Return the [X, Y] coordinate for the center point of the cell that contains the specified text.  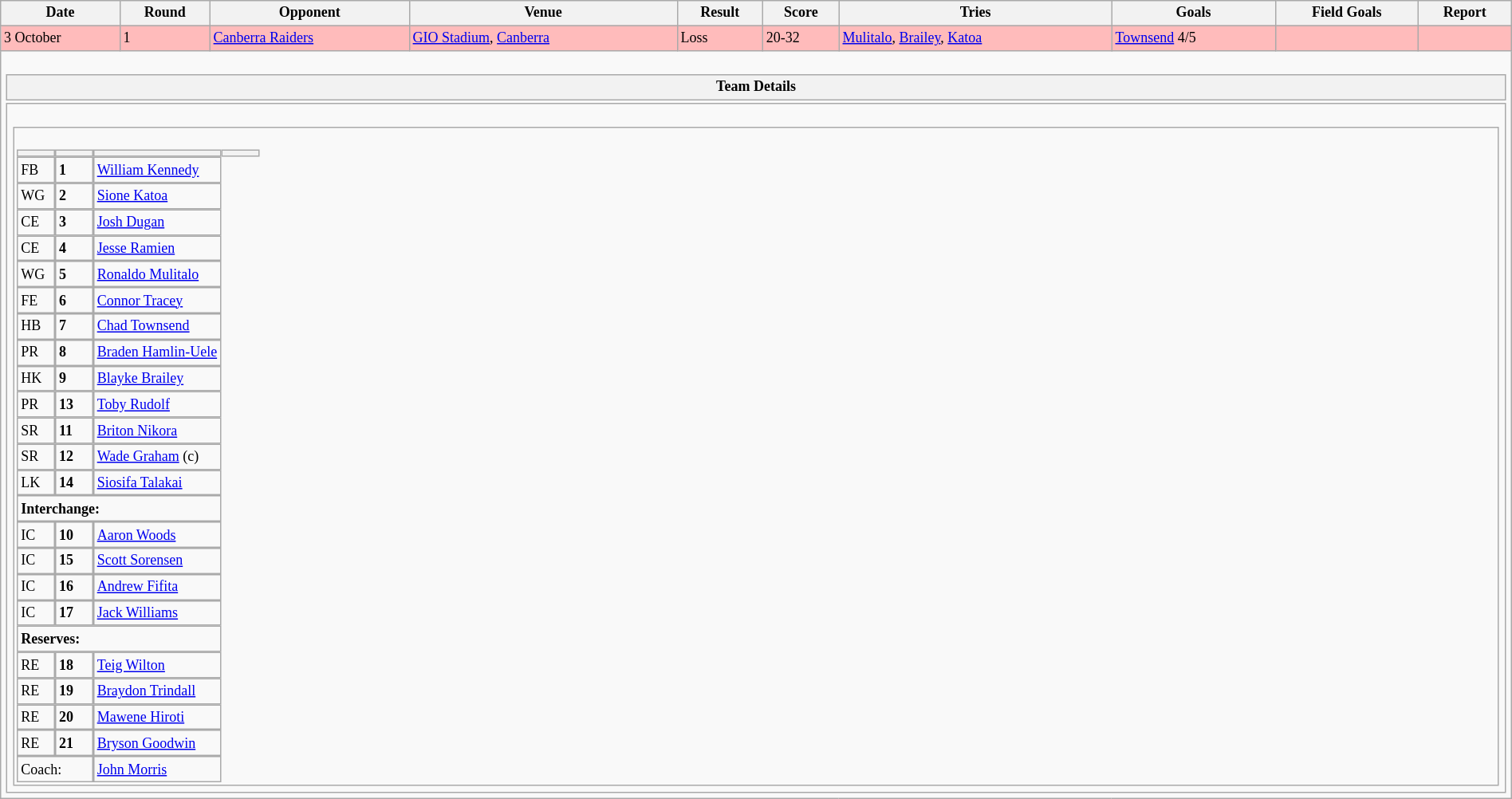
Blayke Brailey [158, 378]
Opponent [309, 13]
Connor Tracey [158, 300]
Interchange: [119, 509]
Coach: [54, 769]
HB [36, 327]
Mulitalo, Brailey, Katoa [975, 38]
10 [74, 534]
Wade Graham (c) [158, 456]
Josh Dugan [158, 222]
Toby Rudolf [158, 405]
5 [74, 274]
Sione Katoa [158, 196]
William Kennedy [158, 171]
Tries [975, 13]
2 [74, 196]
Aaron Woods [158, 534]
15 [74, 561]
18 [74, 665]
20-32 [801, 38]
Field Goals [1346, 13]
21 [74, 743]
Goals [1193, 13]
16 [74, 587]
John Morris [158, 769]
Canberra Raiders [309, 38]
Braden Hamlin-Uele [158, 352]
11 [74, 431]
HK [36, 378]
Ronaldo Mulitalo [158, 274]
Loss [719, 38]
Team Details [756, 88]
Andrew Fifita [158, 587]
4 [74, 249]
Round [164, 13]
20 [74, 718]
19 [74, 691]
Reserves: [119, 640]
GIO Stadium, Canberra [543, 38]
6 [74, 300]
Venue [543, 13]
Report [1464, 13]
Score [801, 13]
13 [74, 405]
Date [61, 13]
Bryson Goodwin [158, 743]
9 [74, 378]
17 [74, 612]
7 [74, 327]
Jesse Ramien [158, 249]
Siosifa Talakai [158, 483]
Braydon Trindall [158, 691]
Briton Nikora [158, 431]
FE [36, 300]
Scott Sorensen [158, 561]
8 [74, 352]
Chad Townsend [158, 327]
Teig Wilton [158, 665]
Jack Williams [158, 612]
12 [74, 456]
FB [36, 171]
Mawene Hiroti [158, 718]
14 [74, 483]
LK [36, 483]
Townsend 4/5 [1193, 38]
Result [719, 13]
3 October [61, 38]
3 [74, 222]
